Search for the cell housing the specified text and yield its [X, Y] center coordinate. 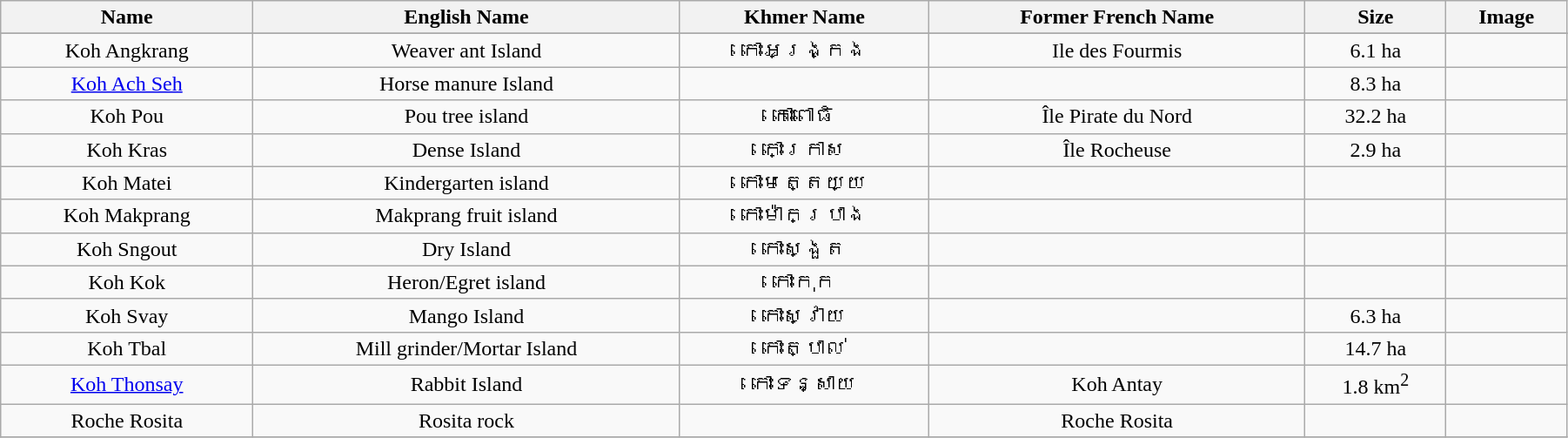
Koh Ach Seh [127, 84]
Koh Makprang [127, 216]
Île Rocheuse [1117, 150]
Koh Thonsay [127, 385]
កោះត្បាល់ [804, 348]
កោះកុក [804, 282]
English Name [466, 17]
Koh Antay [1117, 385]
Koh Matei [127, 183]
Size [1376, 17]
Khmer Name [804, 17]
Mill grinder/Mortar Island [466, 348]
1.8 km2 [1376, 385]
Koh Sngout [127, 249]
Weaver ant Island [466, 51]
Pou tree island [466, 117]
14.7 ha [1376, 348]
កោះពោធិ [804, 117]
32.2 ha [1376, 117]
Makprang fruit island [466, 216]
6.3 ha [1376, 315]
កោះទន្សាយ [804, 385]
កោះស្វាយ [804, 315]
កោះស្ងួត [804, 249]
Koh Pou [127, 117]
Ile des Fourmis [1117, 51]
កោះម៉ាកប្រាង [804, 216]
កោះក្រាស [804, 150]
8.3 ha [1376, 84]
Mango Island [466, 315]
Koh Kok [127, 282]
Former French Name [1117, 17]
Koh Angkrang [127, 51]
Name [127, 17]
Image [1507, 17]
Heron/Egret island [466, 282]
កោះអង្ក្រង [804, 51]
Kindergarten island [466, 183]
Dry Island [466, 249]
Horse manure Island [466, 84]
Île Pirate du Nord [1117, 117]
Koh Kras [127, 150]
6.1 ha [1376, 51]
Rosita rock [466, 421]
2.9 ha [1376, 150]
Koh Tbal [127, 348]
Koh Svay [127, 315]
កោះមត្តេយ្យ [804, 183]
Rabbit Island [466, 385]
Dense Island [466, 150]
